Scan for the cell matching the given text and deliver its (x, y) coordinate at center. 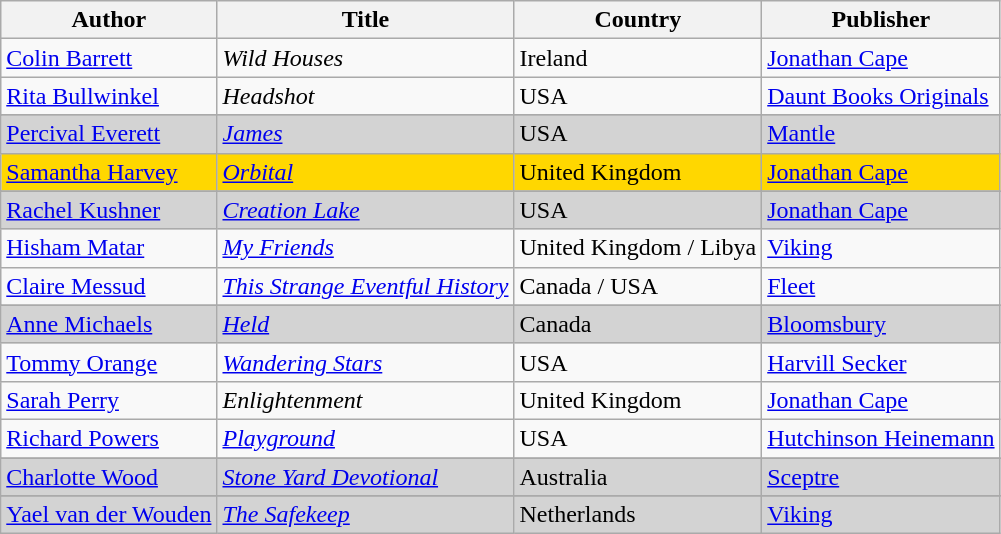
Canada (638, 324)
Held (366, 324)
Colin Barrett (109, 58)
Canada / USA (638, 286)
Fleet (881, 286)
Sceptre (881, 477)
Ireland (638, 58)
Richard Powers (109, 438)
Claire Messud (109, 286)
Samantha Harvey (109, 172)
My Friends (366, 248)
This Strange Eventful History (366, 286)
Playground (366, 438)
Publisher (881, 20)
Yael van der Wouden (109, 515)
Enlightenment (366, 400)
Bloomsbury (881, 324)
Wandering Stars (366, 362)
Charlotte Wood (109, 477)
Stone Yard Devotional (366, 477)
Australia (638, 477)
Anne Michaels (109, 324)
Country (638, 20)
Headshot (366, 96)
Tommy Orange (109, 362)
Hutchinson Heinemann (881, 438)
Wild Houses (366, 58)
Title (366, 20)
Sarah Perry (109, 400)
Creation Lake (366, 210)
Rita Bullwinkel (109, 96)
The Safekeep (366, 515)
Author (109, 20)
Daunt Books Originals (881, 96)
United Kingdom / Libya (638, 248)
Rachel Kushner (109, 210)
Mantle (881, 134)
James (366, 134)
Harvill Secker (881, 362)
Orbital (366, 172)
Hisham Matar (109, 248)
Netherlands (638, 515)
Percival Everett (109, 134)
